Return the [X, Y] coordinate for the center point of the cell that contains the specified text.  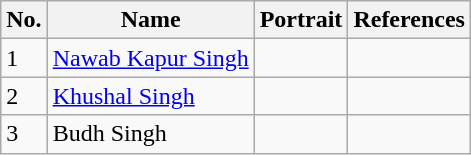
Nawab Kapur Singh [150, 58]
Khushal Singh [150, 96]
Budh Singh [150, 134]
Portrait [301, 20]
1 [24, 58]
References [410, 20]
No. [24, 20]
Name [150, 20]
2 [24, 96]
3 [24, 134]
